Search for the cell housing the specified text and yield its (X, Y) center coordinate. 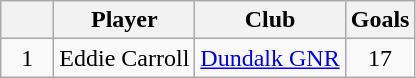
Club (270, 20)
Eddie Carroll (124, 58)
1 (28, 58)
Goals (380, 20)
Player (124, 20)
Dundalk GNR (270, 58)
17 (380, 58)
